Pinpoint the cell where the given text exists, returning its (x, y) midpoint coordinate. 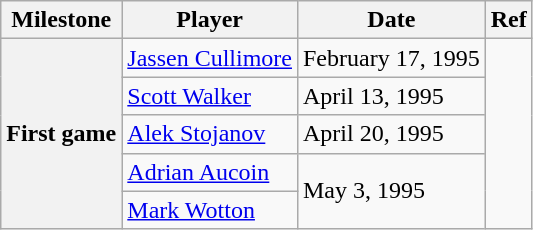
Player (210, 20)
April 13, 1995 (391, 96)
May 3, 1995 (391, 191)
Milestone (62, 20)
Adrian Aucoin (210, 172)
Scott Walker (210, 96)
February 17, 1995 (391, 58)
Jassen Cullimore (210, 58)
Alek Stojanov (210, 134)
Ref (508, 20)
Date (391, 20)
First game (62, 134)
April 20, 1995 (391, 134)
Mark Wotton (210, 210)
